Output the (x, y) coordinate of the center of the cell containing the given text.  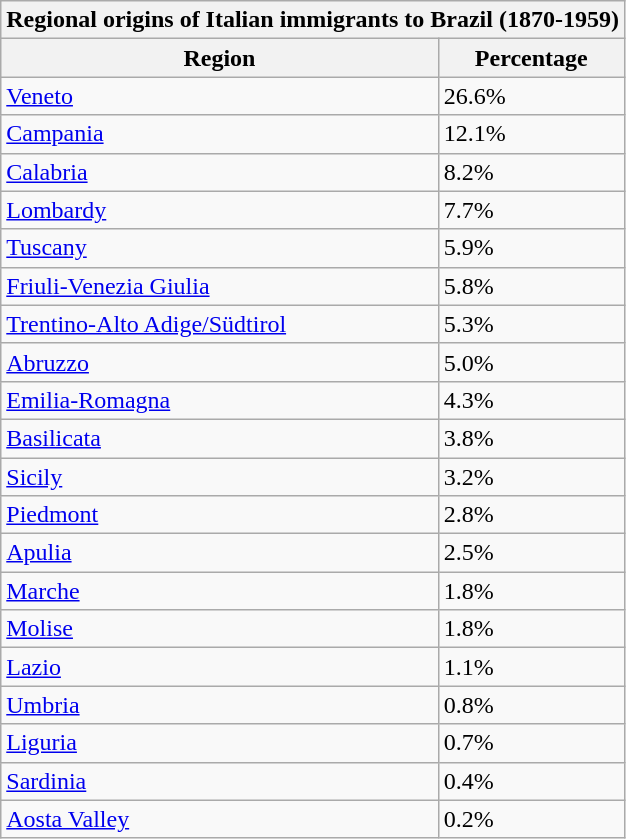
Umbria (220, 705)
Calabria (220, 172)
Tuscany (220, 248)
0.4% (531, 781)
Regional origins of Italian immigrants to Brazil (1870-1959) (313, 20)
Piedmont (220, 515)
5.3% (531, 324)
5.9% (531, 248)
8.2% (531, 172)
Sicily (220, 477)
0.7% (531, 743)
2.5% (531, 553)
Friuli-Venezia Giulia (220, 286)
Percentage (531, 58)
Lombardy (220, 210)
0.2% (531, 819)
Aosta Valley (220, 819)
Marche (220, 591)
Molise (220, 629)
Abruzzo (220, 362)
5.8% (531, 286)
Campania (220, 134)
7.7% (531, 210)
Apulia (220, 553)
Basilicata (220, 438)
26.6% (531, 96)
Sardinia (220, 781)
5.0% (531, 362)
Trentino-Alto Adige/Südtirol (220, 324)
1.1% (531, 667)
Liguria (220, 743)
Lazio (220, 667)
2.8% (531, 515)
Veneto (220, 96)
4.3% (531, 400)
0.8% (531, 705)
3.8% (531, 438)
Region (220, 58)
Emilia-Romagna (220, 400)
12.1% (531, 134)
3.2% (531, 477)
